Return the [X, Y] coordinate for the center point of the cell that contains the specified text.  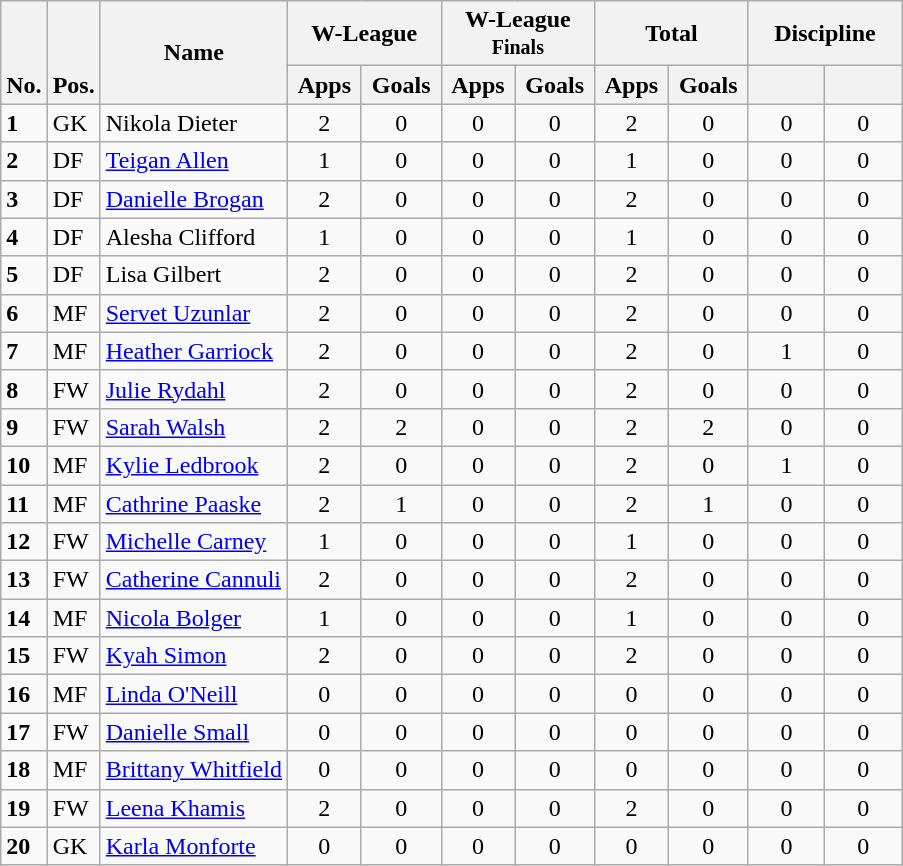
Nikola Dieter [194, 123]
No. [24, 52]
12 [24, 542]
11 [24, 503]
Julie Rydahl [194, 389]
6 [24, 313]
18 [24, 770]
Alesha Clifford [194, 237]
Total [672, 34]
W-League [364, 34]
Linda O'Neill [194, 694]
Kyah Simon [194, 656]
7 [24, 351]
Karla Monforte [194, 846]
5 [24, 275]
3 [24, 199]
Pos. [74, 52]
Danielle Brogan [194, 199]
16 [24, 694]
Danielle Small [194, 732]
Leena Khamis [194, 808]
14 [24, 618]
Nicola Bolger [194, 618]
Catherine Cannuli [194, 580]
Lisa Gilbert [194, 275]
Teigan Allen [194, 161]
Cathrine Paaske [194, 503]
15 [24, 656]
Brittany Whitfield [194, 770]
17 [24, 732]
13 [24, 580]
Michelle Carney [194, 542]
Kylie Ledbrook [194, 465]
Discipline [825, 34]
10 [24, 465]
19 [24, 808]
Servet Uzunlar [194, 313]
9 [24, 427]
8 [24, 389]
20 [24, 846]
Sarah Walsh [194, 427]
4 [24, 237]
W-LeagueFinals [518, 34]
Heather Garriock [194, 351]
Name [194, 52]
